From the cell containing the given text, extract its center point as [x, y] coordinate. 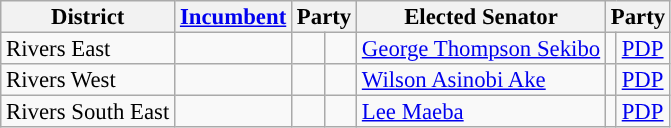
Rivers South East [88, 112]
George Thompson Sekibo [482, 49]
District [88, 17]
Elected Senator [482, 17]
Incumbent [234, 17]
Wilson Asinobi Ake [482, 80]
Rivers West [88, 80]
Rivers East [88, 49]
Lee Maeba [482, 112]
